Pinpoint the cell where the given text exists, returning its (X, Y) midpoint coordinate. 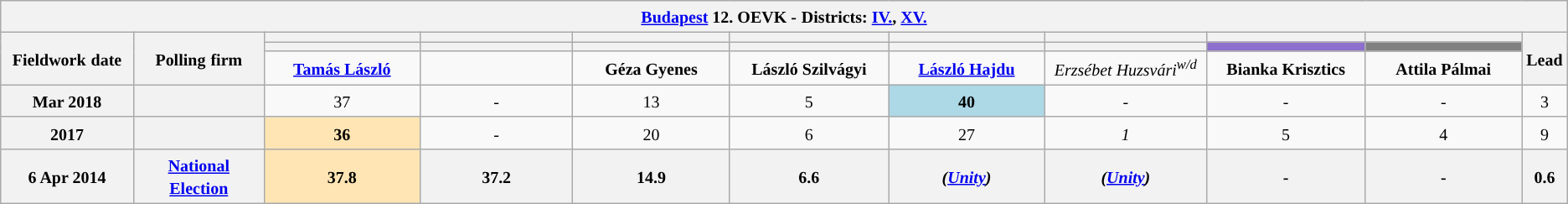
37.8 (342, 176)
Budapest 12. OEVK - Districts: IV., XV. (784, 17)
Erzsébet Huzsváriw/d (1126, 68)
27 (967, 133)
Géza Gyenes (652, 68)
Mar 2018 (67, 101)
Tamás László (342, 68)
14.9 (652, 176)
13 (652, 101)
40 (967, 101)
6 Apr 2014 (67, 176)
Attila Pálmai (1444, 68)
6 (809, 133)
Lead (1545, 59)
Fieldwork date (67, 59)
9 (1545, 133)
37.2 (496, 176)
László Hajdu (967, 68)
3 (1545, 101)
2017 (67, 133)
National Election (199, 176)
6.6 (809, 176)
Polling firm (199, 59)
4 (1444, 133)
1 (1126, 133)
37 (342, 101)
0.6 (1545, 176)
20 (652, 133)
László Szilvágyi (809, 68)
Bianka Krisztics (1285, 68)
36 (342, 133)
